Output the (x, y) coordinate of the center of the cell containing the given text.  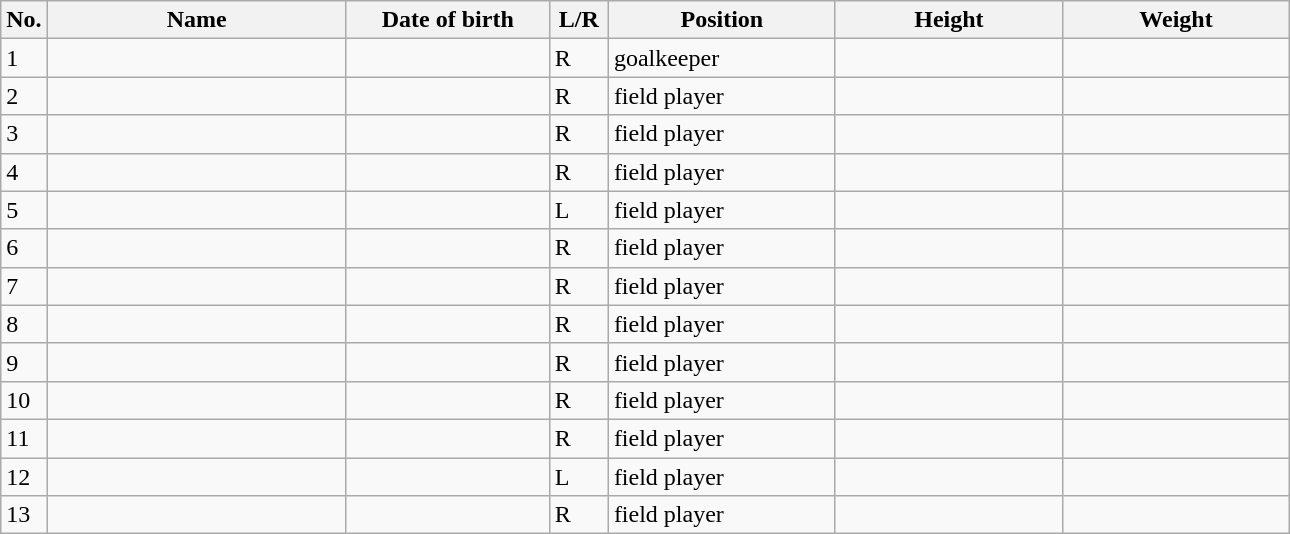
6 (24, 248)
9 (24, 362)
Position (722, 20)
13 (24, 515)
3 (24, 134)
L/R (578, 20)
12 (24, 477)
Name (196, 20)
goalkeeper (722, 58)
Weight (1176, 20)
Date of birth (448, 20)
1 (24, 58)
4 (24, 172)
7 (24, 286)
11 (24, 438)
Height (948, 20)
5 (24, 210)
2 (24, 96)
10 (24, 400)
No. (24, 20)
8 (24, 324)
